Extract the [X, Y] coordinate from the center of the cell holding the provided text.  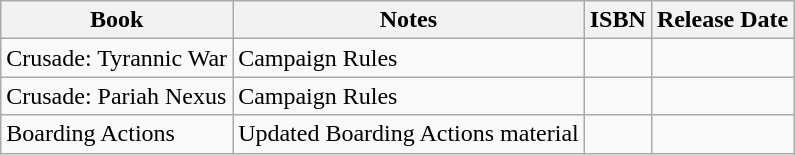
Crusade: Tyrannic War [117, 58]
Notes [409, 20]
Boarding Actions [117, 134]
ISBN [618, 20]
Crusade: Pariah Nexus [117, 96]
Updated Boarding Actions material [409, 134]
Release Date [722, 20]
Book [117, 20]
